Identify which cell holds the provided text, then report its [x, y] central coordinate. 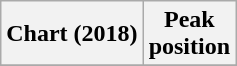
Peakposition [189, 34]
Chart (2018) [72, 34]
